Provide the [X, Y] coordinate of the cell's center where the given text is located.  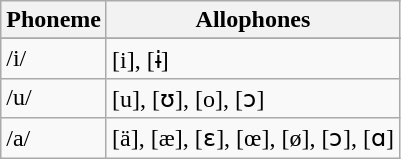
/i/ [54, 59]
Phoneme [54, 20]
[i], [ɨ] [252, 59]
[u], [ʊ], [o], [ɔ] [252, 98]
/u/ [54, 98]
[ä], [æ], [ɛ], [œ], [ø], [ɔ], [ɑ] [252, 138]
/a/ [54, 138]
Allophones [252, 20]
